Search for the cell housing the specified text and yield its [X, Y] center coordinate. 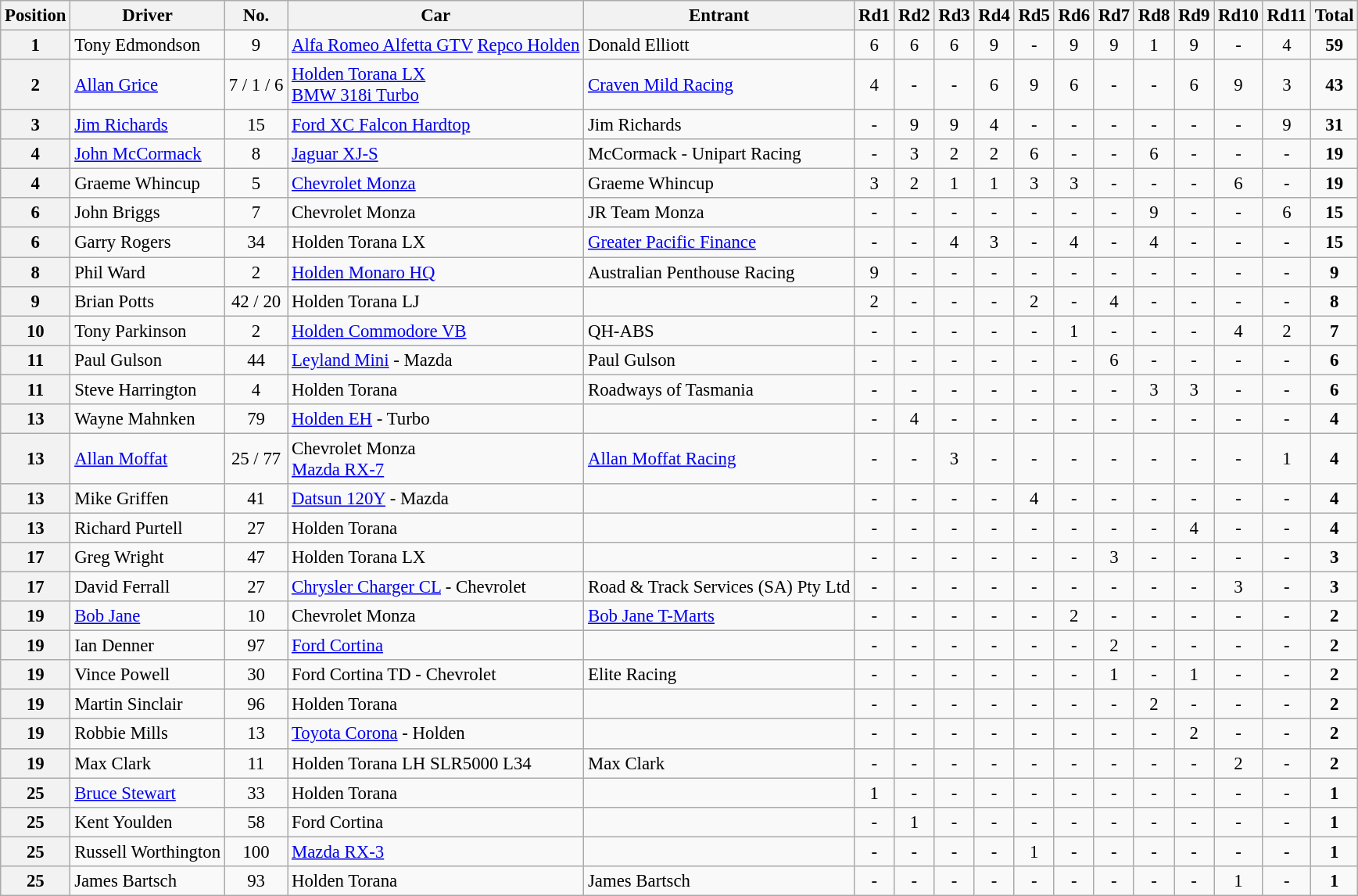
Brian Potts [148, 301]
Car [436, 16]
43 [1334, 84]
59 [1334, 45]
97 [256, 646]
Holden Torana LH SLR5000 L34 [436, 763]
Bruce Stewart [148, 793]
Robbie Mills [148, 734]
Position [36, 16]
41 [256, 499]
Elite Racing [719, 675]
Garry Rogers [148, 242]
34 [256, 242]
33 [256, 793]
Roadways of Tasmania [719, 389]
John McCormack [148, 154]
Ian Denner [148, 646]
31 [1334, 125]
7 / 1 / 6 [256, 84]
Bob Jane [148, 616]
Australian Penthouse Racing [719, 272]
Mike Griffen [148, 499]
No. [256, 16]
Rd3 [954, 16]
Allan Moffat Racing [719, 458]
Tony Parkinson [148, 331]
Holden Torana LJ [436, 301]
Driver [148, 16]
96 [256, 704]
Holden Monaro HQ [436, 272]
93 [256, 881]
Toyota Corona - Holden [436, 734]
42 / 20 [256, 301]
Richard Purtell [148, 528]
Rd6 [1074, 16]
Total [1334, 16]
Rd5 [1034, 16]
Jaguar XJ-S [436, 154]
Holden EH - Turbo [436, 419]
30 [256, 675]
Rd8 [1154, 16]
Phil Ward [148, 272]
McCormack - Unipart Racing [719, 154]
Chrysler Charger CL - Chevrolet [436, 587]
Wayne Mahnken [148, 419]
Martin Sinclair [148, 704]
58 [256, 822]
Allan Moffat [148, 458]
Alfa Romeo Alfetta GTV Repco Holden [436, 45]
Entrant [719, 16]
Rd7 [1113, 16]
David Ferrall [148, 587]
Bob Jane T-Marts [719, 616]
Rd11 [1287, 16]
Rd4 [994, 16]
Kent Youlden [148, 822]
Holden Torana LXBMW 318i Turbo [436, 84]
Datsun 120Y - Mazda [436, 499]
Donald Elliott [719, 45]
Greater Pacific Finance [719, 242]
Ford Cortina TD - Chevrolet [436, 675]
Rd10 [1238, 16]
John Briggs [148, 213]
Craven Mild Racing [719, 84]
Leyland Mini - Mazda [436, 360]
QH-ABS [719, 331]
79 [256, 419]
Rd9 [1195, 16]
Mazda RX-3 [436, 851]
Allan Grice [148, 84]
Rd1 [874, 16]
Road & Track Services (SA) Pty Ltd [719, 587]
Rd2 [915, 16]
Greg Wright [148, 557]
Vince Powell [148, 675]
Russell Worthington [148, 851]
44 [256, 360]
Chevrolet MonzaMazda RX-7 [436, 458]
Ford XC Falcon Hardtop [436, 125]
Tony Edmondson [148, 45]
100 [256, 851]
Steve Harrington [148, 389]
5 [256, 184]
JR Team Monza [719, 213]
Holden Commodore VB [436, 331]
25 / 77 [256, 458]
47 [256, 557]
